Detect which cell encompasses the target text, then output its [X, Y] center coordinate. 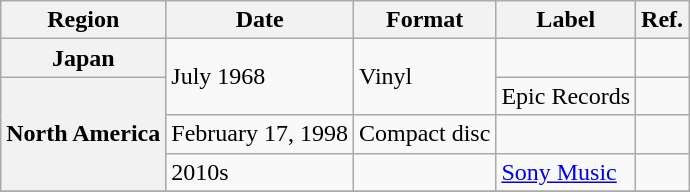
Japan [84, 58]
Region [84, 20]
Label [566, 20]
2010s [260, 172]
Sony Music [566, 172]
Epic Records [566, 96]
Format [424, 20]
Ref. [662, 20]
North America [84, 134]
July 1968 [260, 77]
Vinyl [424, 77]
Compact disc [424, 134]
February 17, 1998 [260, 134]
Date [260, 20]
